Search for the cell housing the specified text and yield its [x, y] center coordinate. 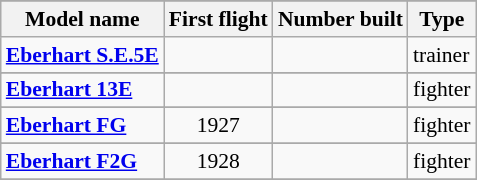
Eberhart F2G [82, 162]
Eberhart 13E [82, 90]
1927 [218, 126]
trainer [442, 55]
First flight [218, 19]
Type [442, 19]
Eberhart S.E.5E [82, 55]
Model name [82, 19]
Number built [340, 19]
Eberhart FG [82, 126]
1928 [218, 162]
